Output the [X, Y] coordinate of the center of the cell containing the given text.  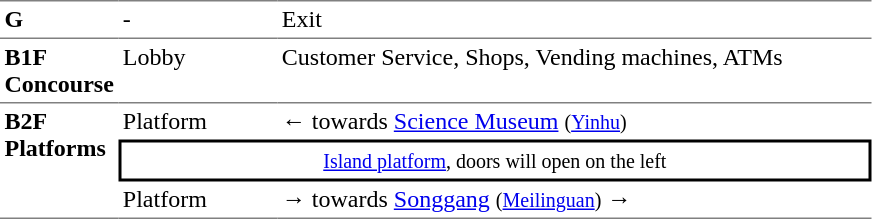
Platform [198, 122]
B1FConcourse [59, 71]
Island platform, doors will open on the left [494, 161]
Customer Service, Shops, Vending machines, ATMs [574, 71]
- [198, 19]
← towards Science Museum (Yinhu) [574, 122]
Exit [574, 19]
Lobby [198, 71]
G [59, 19]
